Locate the cell with the specified text and output its [X, Y] center coordinate. 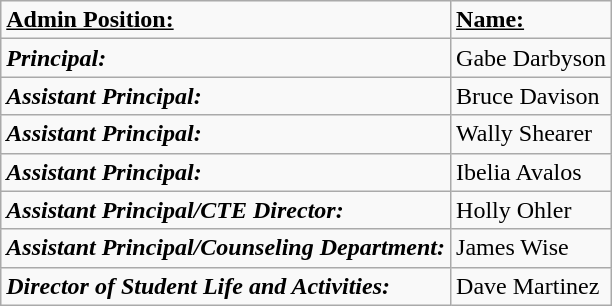
Bruce Davison [532, 96]
Dave Martinez [532, 286]
Ibelia Avalos [532, 172]
Gabe Darbyson [532, 58]
Principal: [226, 58]
Wally Shearer [532, 134]
Admin Position: [226, 20]
Assistant Principal/Counseling Department: [226, 248]
Assistant Principal/CTE Director: [226, 210]
Holly Ohler [532, 210]
Name: [532, 20]
James Wise [532, 248]
Director of Student Life and Activities: [226, 286]
